Find where the given text appears and provide that cell's center as [X, Y] coordinate. 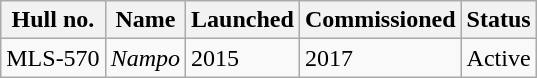
Hull no. [53, 20]
Active [498, 58]
2015 [243, 58]
MLS-570 [53, 58]
Nampo [145, 58]
Commissioned [380, 20]
Launched [243, 20]
Status [498, 20]
Name [145, 20]
2017 [380, 58]
